Determine the [X, Y] coordinate at the center of the cell enclosing the given text.  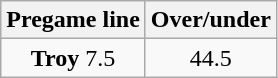
Troy 7.5 [74, 58]
Over/under [210, 20]
44.5 [210, 58]
Pregame line [74, 20]
